From the cell containing the given text, extract its center point as (X, Y) coordinate. 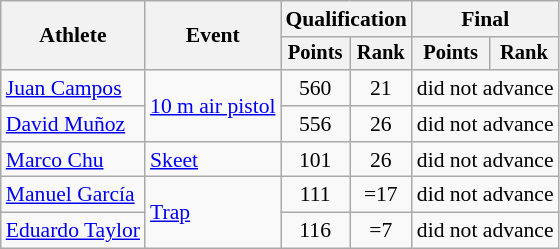
Athlete (73, 36)
111 (314, 195)
10 m air pistol (212, 106)
Manuel García (73, 195)
=17 (381, 195)
101 (314, 160)
116 (314, 231)
Final (486, 19)
Qualification (346, 19)
560 (314, 88)
Trap (212, 212)
Juan Campos (73, 88)
Marco Chu (73, 160)
Eduardo Taylor (73, 231)
Skeet (212, 160)
=7 (381, 231)
Event (212, 36)
556 (314, 124)
David Muñoz (73, 124)
21 (381, 88)
